From the cell containing the given text, extract its center point as (x, y) coordinate. 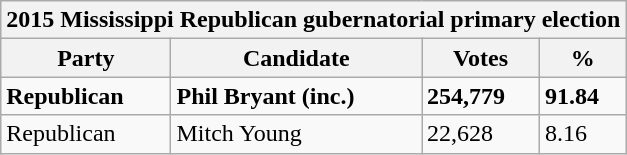
% (583, 58)
2015 Mississippi Republican gubernatorial primary election (314, 20)
Votes (481, 58)
Party (86, 58)
91.84 (583, 96)
8.16 (583, 134)
Phil Bryant (inc.) (296, 96)
22,628 (481, 134)
Mitch Young (296, 134)
Candidate (296, 58)
254,779 (481, 96)
